Provide the (X, Y) coordinate of the cell's center where the given text is located.  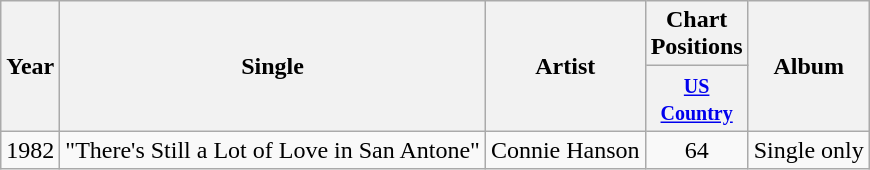
Single only (808, 150)
Album (808, 66)
Chart Positions (696, 34)
Year (30, 66)
Single (273, 66)
"There's Still a Lot of Love in San Antone" (273, 150)
US Country (696, 98)
Connie Hanson (565, 150)
64 (696, 150)
1982 (30, 150)
Artist (565, 66)
